Output the (x, y) coordinate of the center of the cell containing the given text.  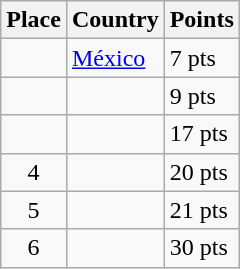
7 pts (202, 58)
17 pts (202, 134)
Points (202, 20)
Country (115, 20)
México (115, 58)
30 pts (202, 248)
20 pts (202, 172)
9 pts (202, 96)
21 pts (202, 210)
4 (34, 172)
Place (34, 20)
6 (34, 248)
5 (34, 210)
